Output the [X, Y] coordinate of the center of the cell containing the given text.  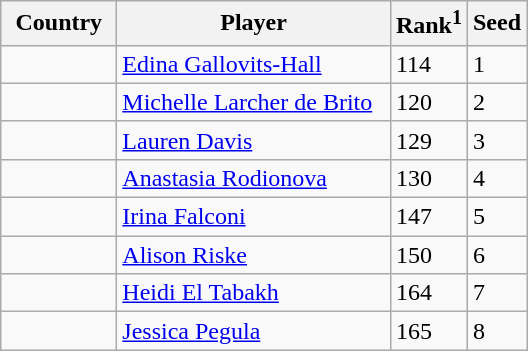
Edina Gallovits-Hall [254, 64]
7 [496, 293]
Player [254, 24]
164 [428, 293]
Heidi El Tabakh [254, 293]
130 [428, 178]
114 [428, 64]
Anastasia Rodionova [254, 178]
Seed [496, 24]
129 [428, 140]
120 [428, 102]
Michelle Larcher de Brito [254, 102]
147 [428, 217]
Irina Falconi [254, 217]
Alison Riske [254, 255]
165 [428, 331]
5 [496, 217]
Lauren Davis [254, 140]
8 [496, 331]
6 [496, 255]
Jessica Pegula [254, 331]
Rank1 [428, 24]
4 [496, 178]
150 [428, 255]
1 [496, 64]
2 [496, 102]
Country [59, 24]
3 [496, 140]
